Provide the (x, y) coordinate of the cell's center where the given text is located.  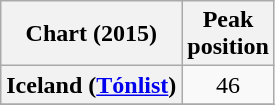
Chart (2015) (92, 34)
Iceland (Tónlist) (92, 85)
46 (228, 85)
Peakposition (228, 34)
